Find where the given text appears and provide that cell's center as [x, y] coordinate. 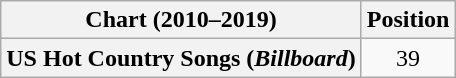
39 [408, 58]
Position [408, 20]
US Hot Country Songs (Billboard) [181, 58]
Chart (2010–2019) [181, 20]
